Capture the cell that displays the provided text and extract its (X, Y) central coordinate. 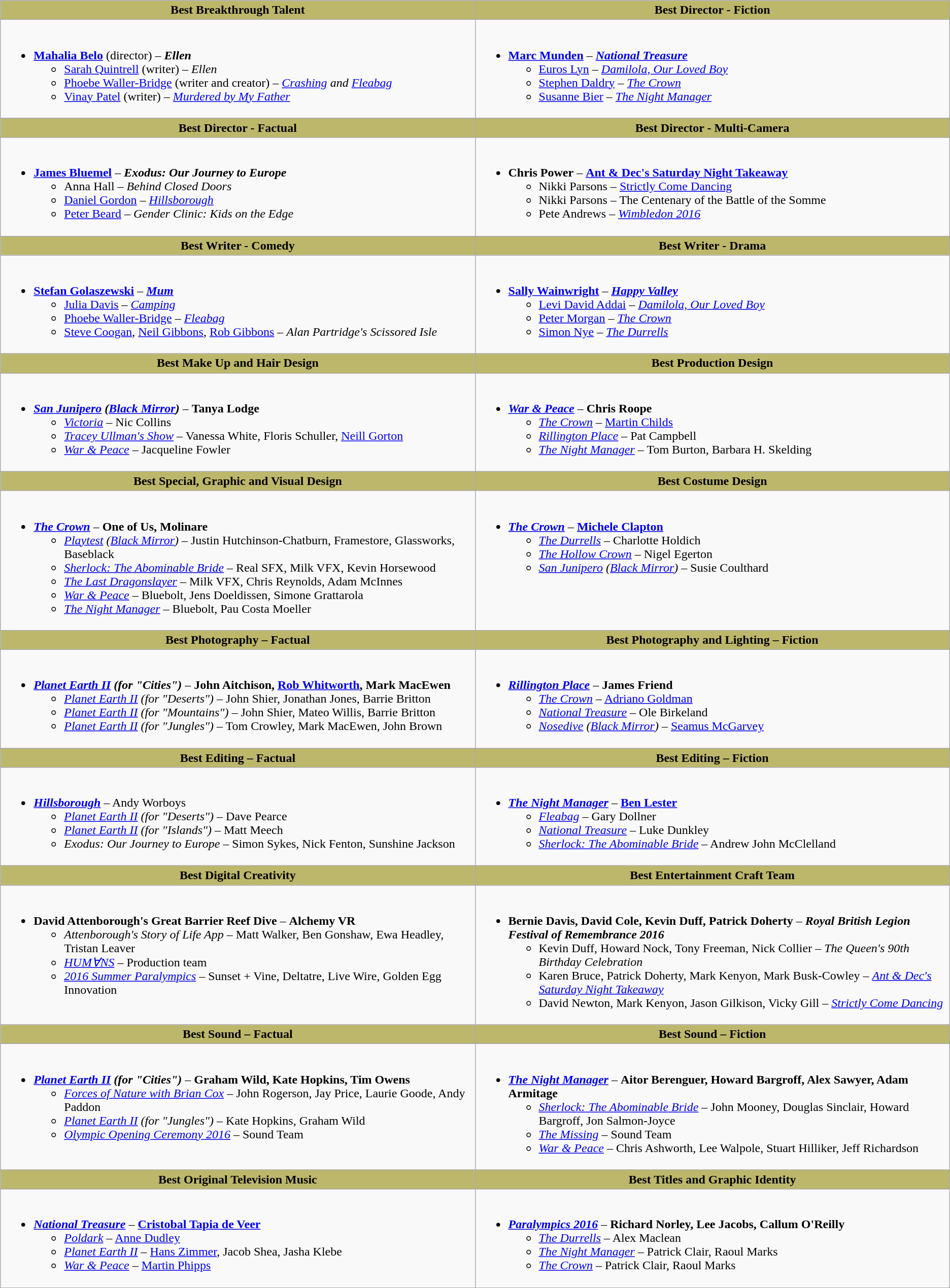
James Bluemel – Exodus: Our Journey to EuropeAnna Hall – Behind Closed DoorsDaniel Gordon – HillsboroughPeter Beard – Gender Clinic: Kids on the Edge (237, 187)
Best Director - Multi-Camera (712, 128)
The Crown – Michele ClaptonThe Durrells – Charlotte HoldichThe Hollow Crown – Nigel EgertonSan Junipero (Black Mirror) – Susie Coulthard (712, 560)
Best Director - Factual (237, 128)
Best Photography – Factual (237, 640)
Best Titles and Graphic Identity (712, 1179)
Best Breakthrough Talent (237, 10)
Best Digital Creativity (237, 876)
Rillington Place – James FriendThe Crown – Adriano GoldmanNational Treasure – Ole BirkelandNosedive (Black Mirror) – Seamus McGarvey (712, 699)
Best Editing – Fiction (712, 757)
Best Make Up and Hair Design (237, 363)
Best Original Television Music (237, 1179)
Sally Wainwright – Happy ValleyLevi David Addai – Damilola, Our Loved BoyPeter Morgan – The CrownSimon Nye – The Durrells (712, 304)
Best Sound – Factual (237, 1034)
Best Writer - Drama (712, 246)
Best Editing – Factual (237, 757)
The Night Manager – Ben LesterFleabag – Gary DollnerNational Treasure – Luke DunkleySherlock: The Abominable Bride – Andrew John McClelland (712, 817)
Best Entertainment Craft Team (712, 876)
Stefan Golaszewski – MumJulia Davis – CampingPhoebe Waller-Bridge – FleabagSteve Coogan, Neil Gibbons, Rob Gibbons – Alan Partridge's Scissored Isle (237, 304)
Best Special, Graphic and Visual Design (237, 481)
Best Sound – Fiction (712, 1034)
National Treasure – Cristobal Tapia de VeerPoldark – Anne DudleyPlanet Earth II – Hans Zimmer, Jacob Shea, Jasha KlebeWar & Peace – Martin Phipps (237, 1238)
Best Director - Fiction (712, 10)
Best Production Design (712, 363)
Best Costume Design (712, 481)
War & Peace – Chris RoopeThe Crown – Martin ChildsRillington Place – Pat CampbellThe Night Manager – Tom Burton, Barbara H. Skelding (712, 422)
Marc Munden – National TreasureEuros Lyn – Damilola, Our Loved BoyStephen Daldry – The CrownSusanne Bier – The Night Manager (712, 69)
Best Photography and Lighting – Fiction (712, 640)
Best Writer - Comedy (237, 246)
